Find where the given text appears and provide that cell's center as (x, y) coordinate. 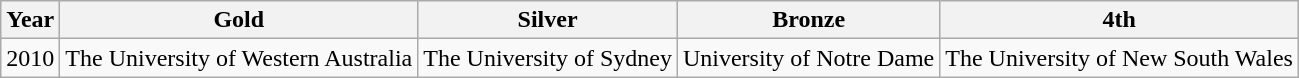
Year (30, 20)
Silver (548, 20)
The University of Western Australia (239, 58)
The University of New South Wales (1120, 58)
4th (1120, 20)
Gold (239, 20)
2010 (30, 58)
Bronze (808, 20)
The University of Sydney (548, 58)
University of Notre Dame (808, 58)
